Scan for the cell matching the given text and deliver its [x, y] coordinate at center. 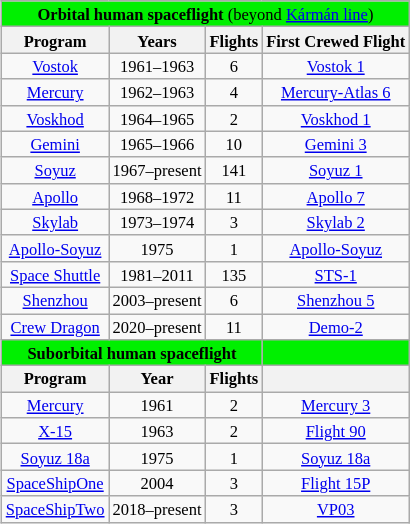
1963 [158, 431]
Flight 90 [336, 431]
1962–1963 [158, 92]
1965–1966 [158, 144]
Soyuz 1 [336, 170]
Shenzhou [56, 300]
2003–present [158, 300]
Vostok 1 [336, 66]
1981–2011 [158, 274]
Apollo 7 [336, 196]
2018–present [158, 509]
Apollo [56, 196]
SpaceShipOne [56, 483]
10 [234, 144]
2020–present [158, 327]
1964–1965 [158, 118]
Mercury 3 [336, 405]
1973–1974 [158, 222]
1961 [158, 405]
Mercury-Atlas 6 [336, 92]
1967–present [158, 170]
Suborbital human spaceflight [132, 353]
Gemini [56, 144]
First Crewed Flight [336, 40]
Flight 15P [336, 483]
Shenzhou 5 [336, 300]
Vostok [56, 66]
SpaceShipTwo [56, 509]
Soyuz [56, 170]
X-15 [56, 431]
135 [234, 274]
Years [158, 40]
Space Shuttle [56, 274]
Voskhod [56, 118]
Orbital human spaceflight (beyond Kármán line) [206, 14]
Demo-2 [336, 327]
Gemini 3 [336, 144]
Year [158, 379]
1968–1972 [158, 196]
2004 [158, 483]
VP03 [336, 509]
1961–1963 [158, 66]
Voskhod 1 [336, 118]
4 [234, 92]
STS-1 [336, 274]
Skylab [56, 222]
141 [234, 170]
Skylab 2 [336, 222]
Crew Dragon [56, 327]
